Locate the cell with the specified text and output its [x, y] center coordinate. 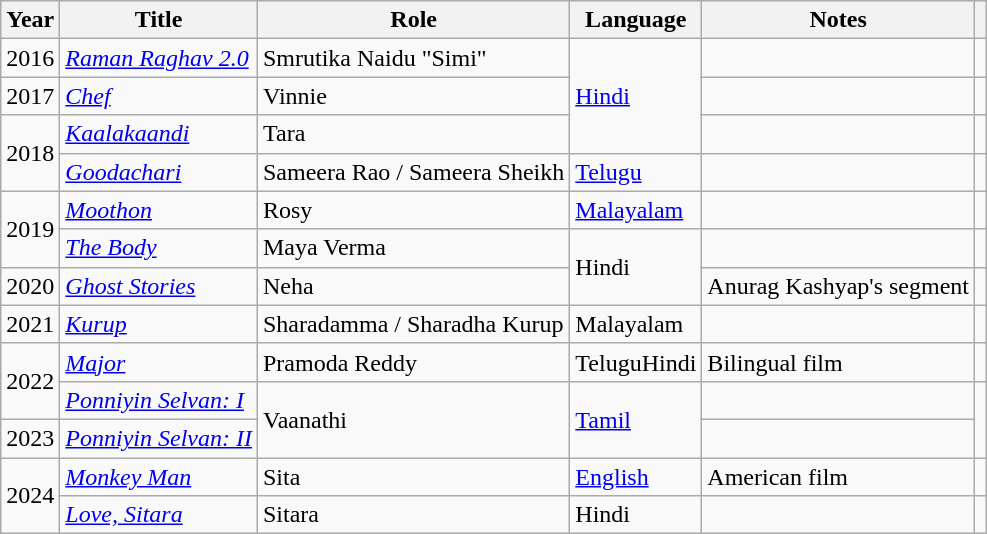
Sitara [413, 515]
English [636, 477]
Sita [413, 477]
2020 [30, 286]
Sameera Rao / Sameera Sheikh [413, 172]
The Body [159, 248]
Vaanathi [413, 419]
Raman Raghav 2.0 [159, 58]
Love, Sitara [159, 515]
Tamil [636, 419]
Year [30, 20]
Telugu [636, 172]
2017 [30, 96]
Tara [413, 134]
Smrutika Naidu "Simi" [413, 58]
Bilingual film [838, 362]
Ponniyin Selvan: II [159, 438]
American film [838, 477]
Title [159, 20]
Kurup [159, 324]
Goodachari [159, 172]
Ghost Stories [159, 286]
2019 [30, 229]
Sharadamma / Sharadha Kurup [413, 324]
Neha [413, 286]
2022 [30, 381]
Notes [838, 20]
TeluguHindi [636, 362]
Maya Verma [413, 248]
2018 [30, 153]
Anurag Kashyap's segment [838, 286]
2024 [30, 496]
Ponniyin Selvan: I [159, 400]
Monkey Man [159, 477]
2023 [30, 438]
Vinnie [413, 96]
Language [636, 20]
Major [159, 362]
2016 [30, 58]
Pramoda Reddy [413, 362]
Chef [159, 96]
Moothon [159, 210]
Role [413, 20]
Kaalakaandi [159, 134]
2021 [30, 324]
Rosy [413, 210]
